Extract the [X, Y] coordinate from the center of the cell holding the provided text.  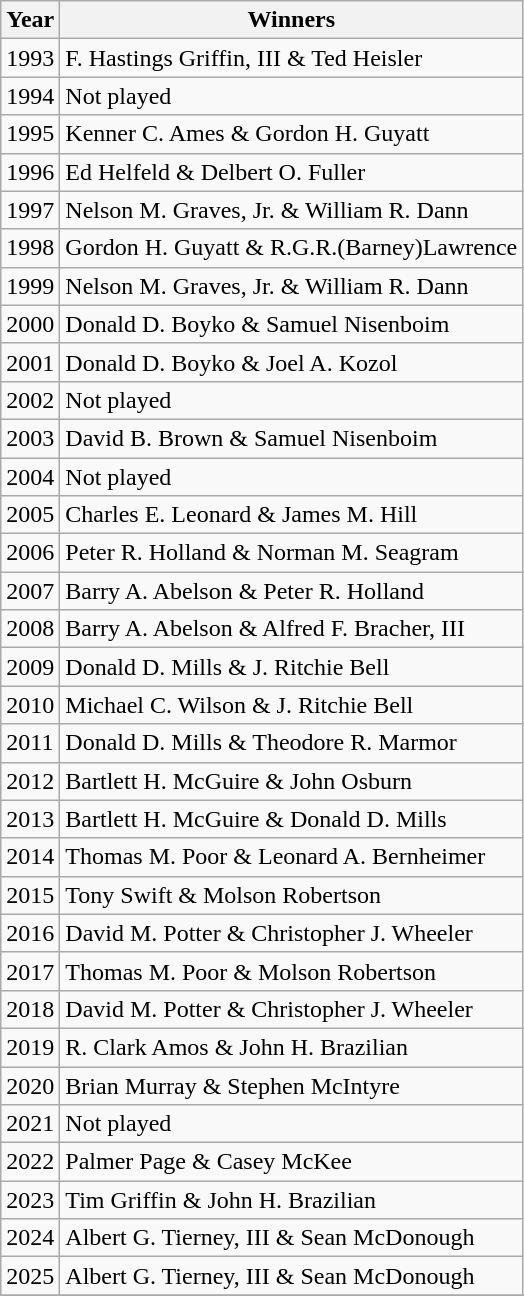
Barry A. Abelson & Alfred F. Bracher, III [292, 629]
1995 [30, 134]
Year [30, 20]
2001 [30, 362]
2000 [30, 324]
2013 [30, 819]
2024 [30, 1238]
2010 [30, 705]
Peter R. Holland & Norman M. Seagram [292, 553]
Thomas M. Poor & Molson Robertson [292, 971]
2021 [30, 1124]
Tim Griffin & John H. Brazilian [292, 1200]
2011 [30, 743]
2014 [30, 857]
Charles E. Leonard & James M. Hill [292, 515]
Bartlett H. McGuire & John Osburn [292, 781]
1994 [30, 96]
Donald D. Boyko & Joel A. Kozol [292, 362]
2004 [30, 477]
2008 [30, 629]
2002 [30, 400]
1999 [30, 286]
2017 [30, 971]
Winners [292, 20]
R. Clark Amos & John H. Brazilian [292, 1047]
2009 [30, 667]
2018 [30, 1009]
2020 [30, 1085]
Kenner C. Ames & Gordon H. Guyatt [292, 134]
2019 [30, 1047]
Donald D. Boyko & Samuel Nisenboim [292, 324]
1998 [30, 248]
2005 [30, 515]
Donald D. Mills & J. Ritchie Bell [292, 667]
2022 [30, 1162]
Tony Swift & Molson Robertson [292, 895]
Michael C. Wilson & J. Ritchie Bell [292, 705]
Thomas M. Poor & Leonard A. Bernheimer [292, 857]
David B. Brown & Samuel Nisenboim [292, 438]
1993 [30, 58]
2007 [30, 591]
1996 [30, 172]
Palmer Page & Casey McKee [292, 1162]
2016 [30, 933]
Donald D. Mills & Theodore R. Marmor [292, 743]
2023 [30, 1200]
2003 [30, 438]
2006 [30, 553]
Brian Murray & Stephen McIntyre [292, 1085]
Gordon H. Guyatt & R.G.R.(Barney)Lawrence [292, 248]
2025 [30, 1276]
2015 [30, 895]
Ed Helfeld & Delbert O. Fuller [292, 172]
Bartlett H. McGuire & Donald D. Mills [292, 819]
1997 [30, 210]
2012 [30, 781]
Barry A. Abelson & Peter R. Holland [292, 591]
F. Hastings Griffin, III & Ted Heisler [292, 58]
